From the cell containing the given text, extract its center point as (x, y) coordinate. 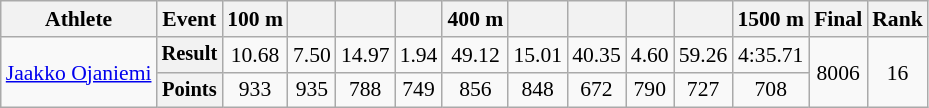
788 (366, 90)
59.26 (704, 55)
790 (650, 90)
7.50 (312, 55)
49.12 (475, 55)
15.01 (538, 55)
708 (770, 90)
400 m (475, 19)
Final (838, 19)
Athlete (79, 19)
Points (190, 90)
40.35 (596, 55)
Result (190, 55)
933 (255, 90)
16 (898, 72)
727 (704, 90)
672 (596, 90)
8006 (838, 72)
856 (475, 90)
4.60 (650, 55)
1500 m (770, 19)
935 (312, 90)
848 (538, 90)
749 (419, 90)
1.94 (419, 55)
10.68 (255, 55)
Event (190, 19)
4:35.71 (770, 55)
Rank (898, 19)
100 m (255, 19)
Jaakko Ojaniemi (79, 72)
14.97 (366, 55)
